Find where the given text appears and provide that cell's center as [x, y] coordinate. 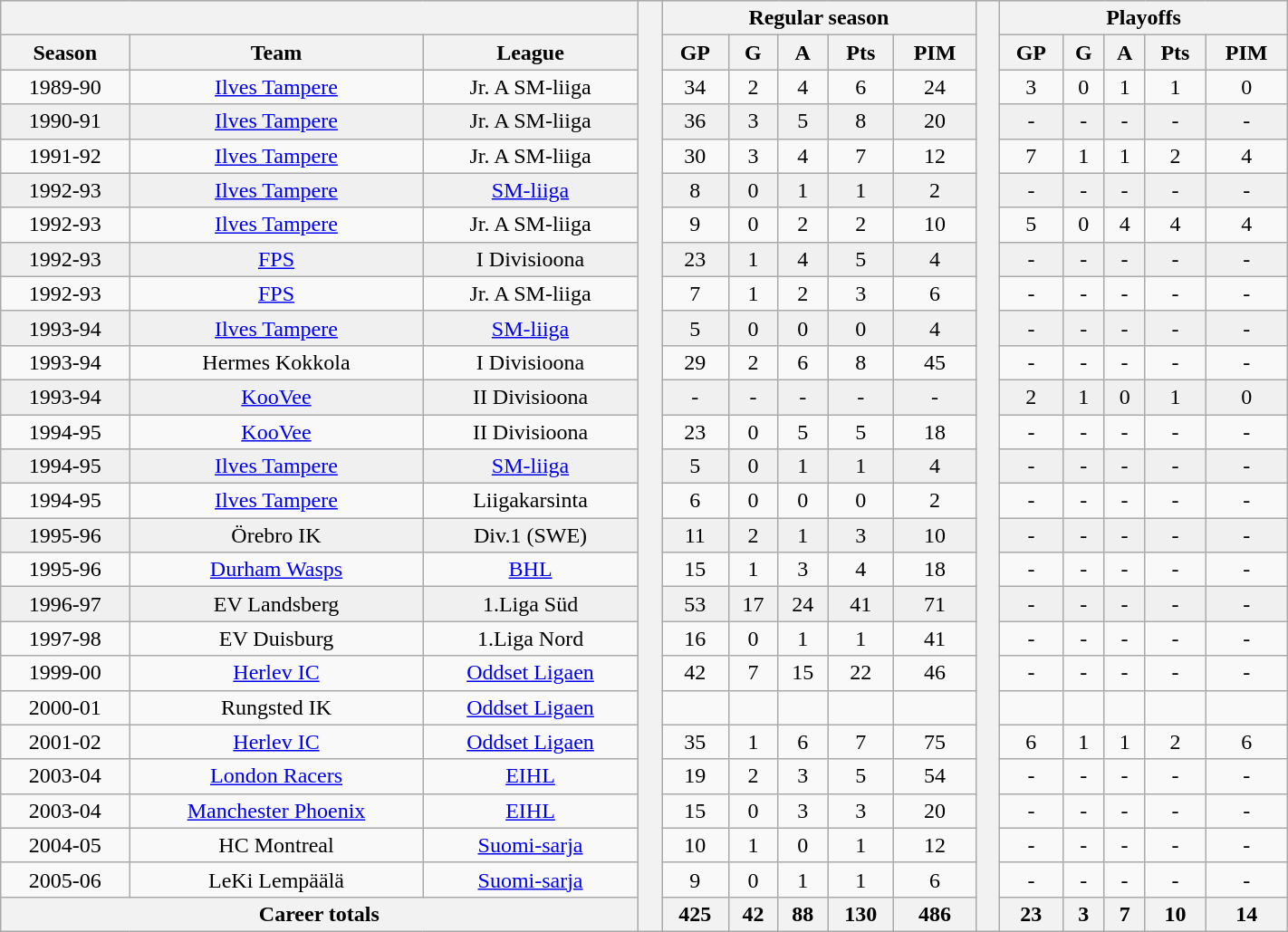
Liigakarsinta [531, 501]
2004-05 [65, 845]
16 [696, 639]
EV Landsberg [276, 604]
425 [696, 914]
Durham Wasps [276, 570]
Rungsted IK [276, 707]
19 [696, 776]
17 [754, 604]
LeKi Lempäälä [276, 879]
2001-02 [65, 742]
2000-01 [65, 707]
1989-90 [65, 87]
1991-92 [65, 156]
71 [935, 604]
Career totals [319, 914]
1.Liga Nord [531, 639]
46 [935, 673]
Div.1 (SWE) [531, 535]
14 [1246, 914]
1997-98 [65, 639]
1996-97 [65, 604]
BHL [531, 570]
1990-91 [65, 121]
34 [696, 87]
22 [860, 673]
53 [696, 604]
35 [696, 742]
Manchester Phoenix [276, 811]
75 [935, 742]
486 [935, 914]
54 [935, 776]
11 [696, 535]
1.Liga Süd [531, 604]
Team [276, 53]
Örebro IK [276, 535]
45 [935, 362]
29 [696, 362]
HC Montreal [276, 845]
Regular season [819, 18]
30 [696, 156]
EV Duisburg [276, 639]
88 [803, 914]
Playoffs [1144, 18]
1999-00 [65, 673]
Season [65, 53]
2005-06 [65, 879]
London Racers [276, 776]
Hermes Kokkola [276, 362]
130 [860, 914]
League [531, 53]
36 [696, 121]
